Extract the [X, Y] coordinate from the center of the cell holding the provided text.  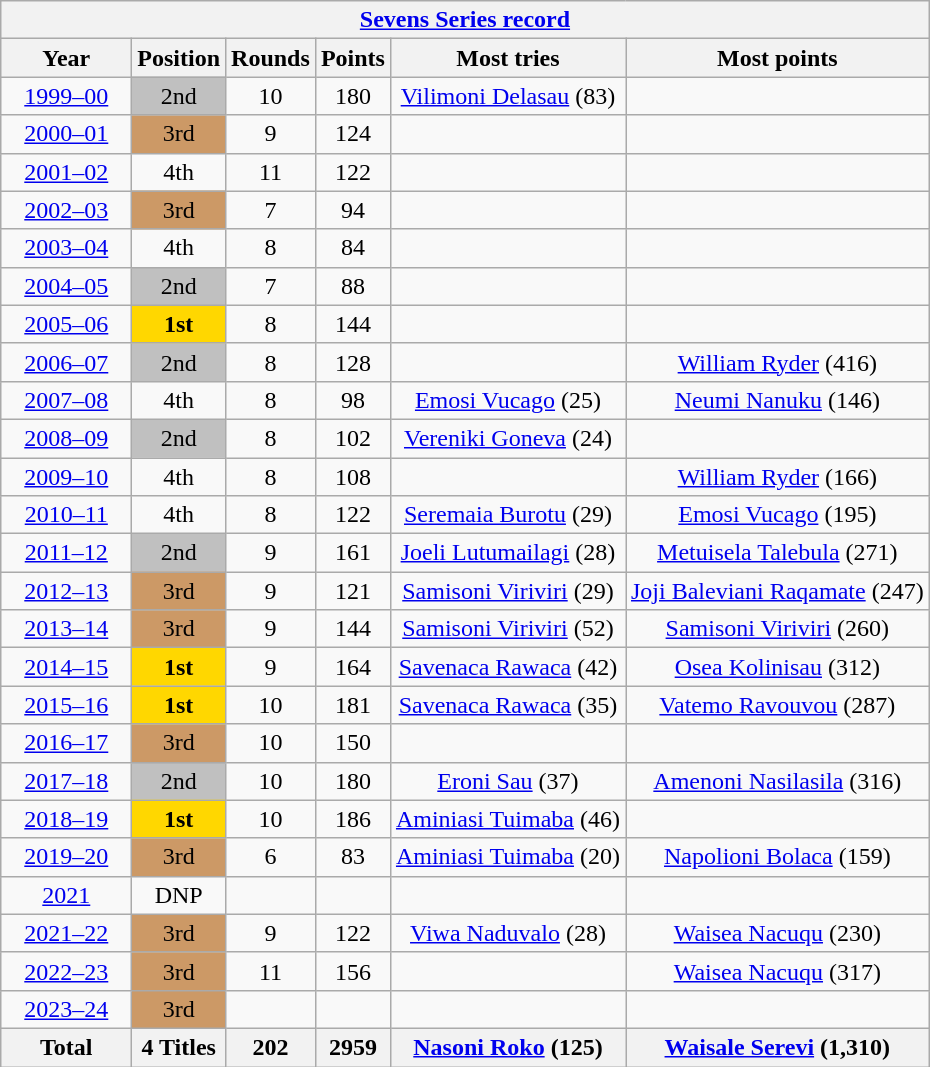
4 Titles [179, 1047]
Neumi Nanuku (146) [778, 400]
Joeli Lutumailagi (28) [508, 553]
2018–19 [66, 819]
Total [66, 1047]
88 [352, 286]
2959 [352, 1047]
Viwa Naduvalo (28) [508, 933]
2005–06 [66, 324]
161 [352, 553]
Amenoni Nasilasila (316) [778, 781]
164 [352, 667]
William Ryder (166) [778, 477]
2007–08 [66, 400]
Aminiasi Tuimaba (20) [508, 857]
Most tries [508, 58]
2013–14 [66, 629]
Rounds [271, 58]
1999–00 [66, 96]
2009–10 [66, 477]
Aminiasi Tuimaba (46) [508, 819]
2006–07 [66, 362]
Savenaca Rawaca (35) [508, 705]
202 [271, 1047]
Eroni Sau (37) [508, 781]
Savenaca Rawaca (42) [508, 667]
Samisoni Viriviri (29) [508, 591]
84 [352, 248]
2011–12 [66, 553]
Year [66, 58]
DNP [179, 895]
2012–13 [66, 591]
156 [352, 971]
2002–03 [66, 210]
Most points [778, 58]
2003–04 [66, 248]
2004–05 [66, 286]
Points [352, 58]
150 [352, 743]
2022–23 [66, 971]
128 [352, 362]
William Ryder (416) [778, 362]
Position [179, 58]
Joji Baleviani Raqamate (247) [778, 591]
Metuisela Talebula (271) [778, 553]
102 [352, 438]
Vatemo Ravouvou (287) [778, 705]
Samisoni Viriviri (260) [778, 629]
Seremaia Burotu (29) [508, 515]
2021–22 [66, 933]
Emosi Vucago (195) [778, 515]
Nasoni Roko (125) [508, 1047]
2015–16 [66, 705]
6 [271, 857]
2017–18 [66, 781]
Vilimoni Delasau (83) [508, 96]
181 [352, 705]
186 [352, 819]
83 [352, 857]
2023–24 [66, 1009]
Napolioni Bolaca (159) [778, 857]
2014–15 [66, 667]
Emosi Vucago (25) [508, 400]
124 [352, 134]
2016–17 [66, 743]
2010–11 [66, 515]
Waisale Serevi (1,310) [778, 1047]
Samisoni Viriviri (52) [508, 629]
2000–01 [66, 134]
2019–20 [66, 857]
Waisea Nacuqu (230) [778, 933]
94 [352, 210]
2001–02 [66, 172]
98 [352, 400]
Waisea Nacuqu (317) [778, 971]
2008–09 [66, 438]
108 [352, 477]
Sevens Series record [465, 20]
Vereniki Goneva (24) [508, 438]
121 [352, 591]
2021 [66, 895]
Osea Kolinisau (312) [778, 667]
